Determine the [X, Y] coordinate at the center of the cell enclosing the given text.  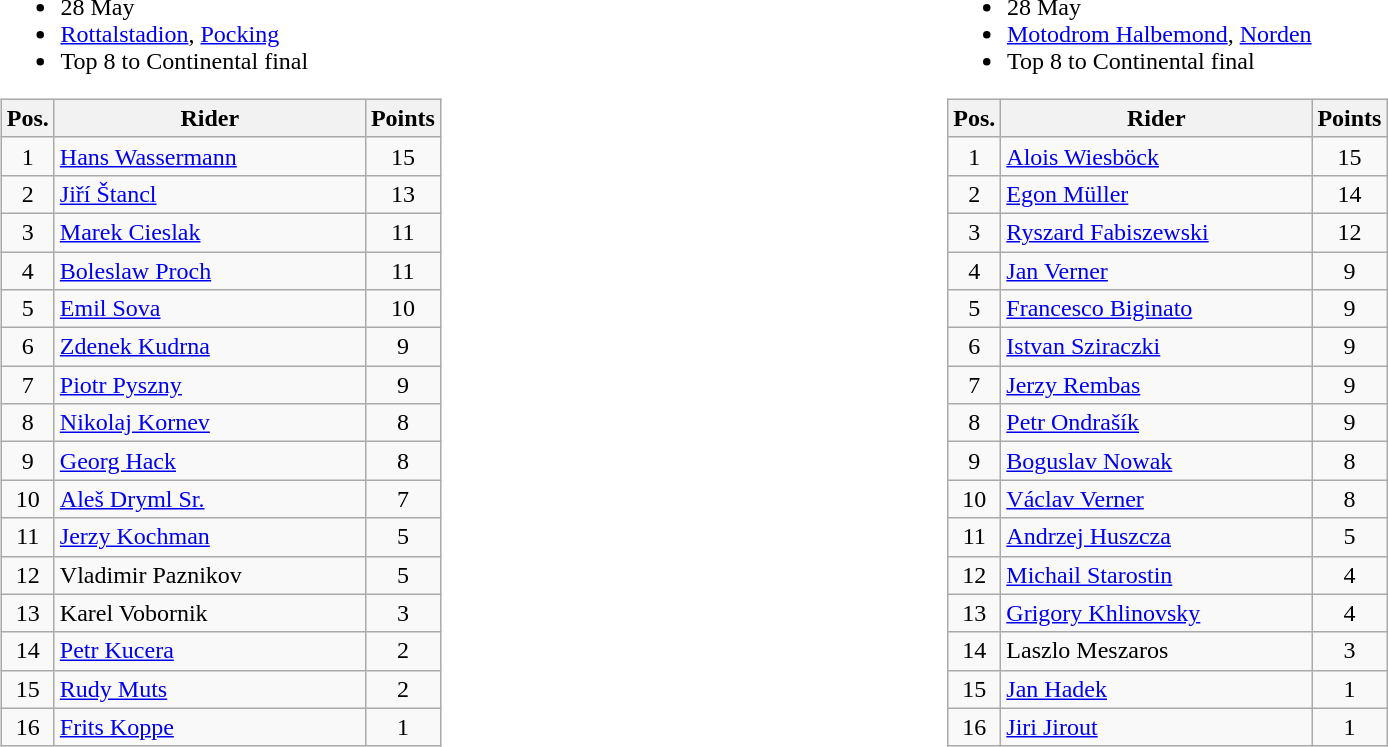
Jerzy Rembas [1156, 385]
Jiri Jirout [1156, 727]
Georg Hack [210, 461]
Marek Cieslak [210, 232]
Boguslav Nowak [1156, 461]
Emil Sova [210, 309]
Jiří Štancl [210, 194]
Petr Ondrašík [1156, 423]
Nikolaj Kornev [210, 423]
Frits Koppe [210, 727]
Ryszard Fabiszewski [1156, 232]
Grigory Khlinovsky [1156, 613]
Petr Kucera [210, 651]
Hans Wassermann [210, 156]
Piotr Pyszny [210, 385]
Václav Verner [1156, 499]
Boleslaw Proch [210, 271]
Andrzej Huszcza [1156, 537]
Jan Verner [1156, 271]
Aleš Dryml Sr. [210, 499]
Karel Vobornik [210, 613]
Laszlo Meszaros [1156, 651]
Rudy Muts [210, 689]
Jerzy Kochman [210, 537]
Francesco Biginato [1156, 309]
Alois Wiesböck [1156, 156]
Istvan Sziraczki [1156, 347]
Michail Starostin [1156, 575]
Egon Müller [1156, 194]
Vladimir Paznikov [210, 575]
Jan Hadek [1156, 689]
Zdenek Kudrna [210, 347]
